Search for the cell housing the specified text and yield its [X, Y] center coordinate. 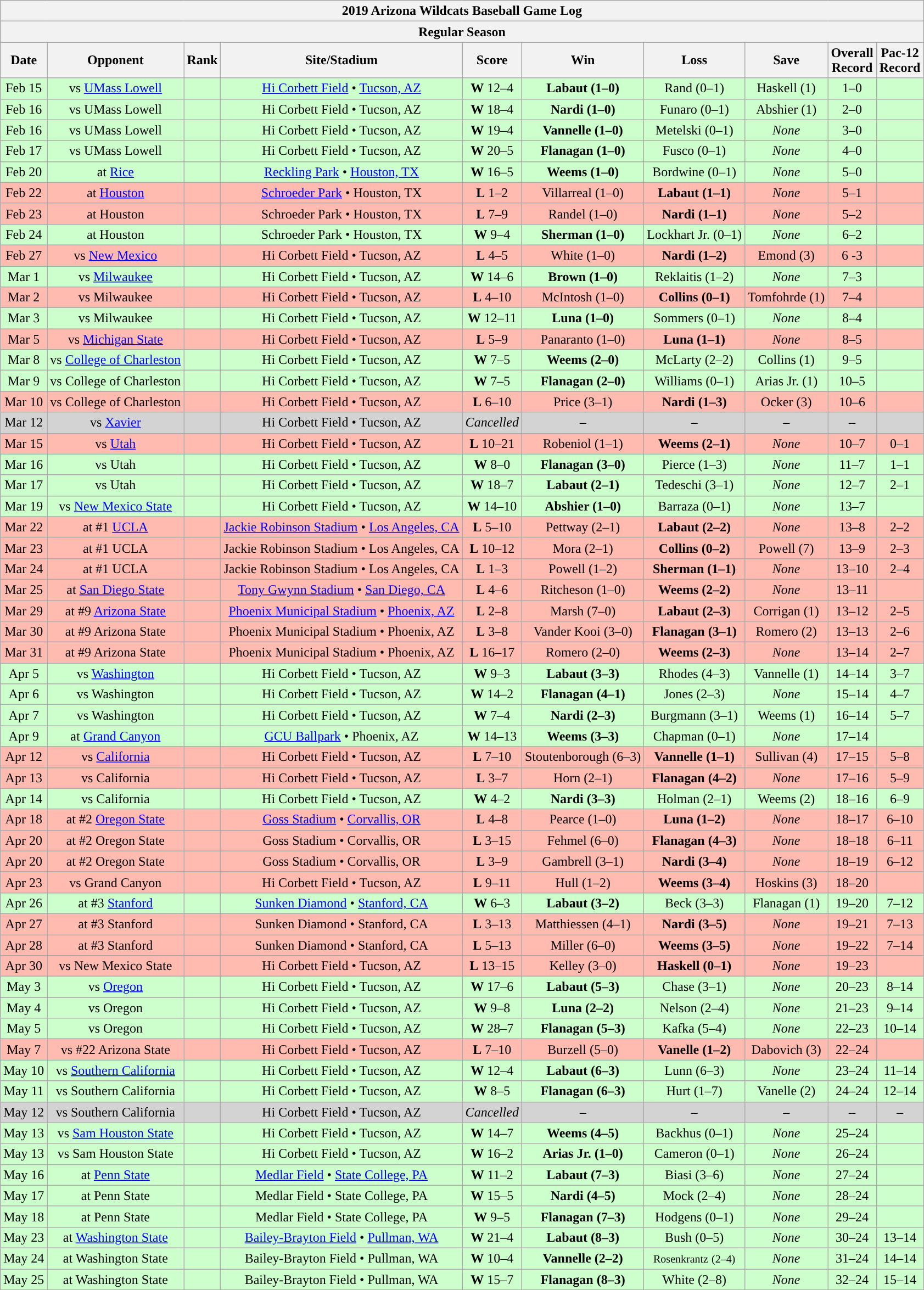
Collins (0–2) [695, 548]
Apr 28 [24, 945]
4–7 [900, 694]
Apr 26 [24, 903]
10–14 [900, 1029]
6–11 [900, 840]
9–5 [852, 360]
Ocker (3) [786, 402]
Romero (2–0) [583, 653]
Flanagan (2–0) [583, 381]
GCU Ballpark • Phoenix, AZ [341, 736]
W 17–6 [492, 987]
Romero (2) [786, 632]
Labaut (1–1) [695, 193]
McLarty (2–2) [695, 360]
L 2–8 [492, 611]
Dabovich (3) [786, 1050]
Save [786, 60]
Mar 24 [24, 569]
Vannelle (1) [786, 674]
Mar 12 [24, 423]
Labaut (8–3) [583, 1237]
Collins (0–1) [695, 298]
Panaranto (1–0) [583, 339]
Hull (1–2) [583, 882]
Weems (1) [786, 715]
Apr 5 [24, 674]
Sherman (1–0) [583, 234]
L 4–10 [492, 298]
Labaut (7–3) [583, 1175]
3–0 [852, 130]
Weems (4–5) [583, 1133]
13–13 [852, 632]
19–21 [852, 924]
Labaut (2–1) [583, 485]
7–14 [900, 945]
W 14–13 [492, 736]
Pierce (1–3) [695, 464]
Weems (3–3) [583, 736]
Mar 23 [24, 548]
May 17 [24, 1196]
Mar 15 [24, 444]
7–3 [852, 276]
Williams (0–1) [695, 381]
Mar 30 [24, 632]
5–1 [852, 193]
Robeniol (1–1) [583, 444]
6–2 [852, 234]
Marsh (7–0) [583, 611]
Mar 3 [24, 318]
Apr 7 [24, 715]
10–5 [852, 381]
18–16 [852, 799]
L 4–6 [492, 590]
Villarreal (1–0) [583, 193]
6–10 [900, 820]
May 25 [24, 1280]
Arias Jr. (1) [786, 381]
2–5 [900, 611]
L 1–3 [492, 569]
Flanagan (4–1) [583, 694]
May 3 [24, 987]
Sullivan (4) [786, 757]
Labaut (5–3) [583, 987]
W 14–7 [492, 1133]
6 -3 [852, 255]
5–9 [900, 778]
Chapman (0–1) [695, 736]
2019 Arizona Wildcats Baseball Game Log [462, 11]
Emond (3) [786, 255]
17–16 [852, 778]
13–12 [852, 611]
Pearce (1–0) [583, 820]
Feb 24 [24, 234]
at San Diego State [115, 590]
Flanagan (3–1) [695, 632]
29–24 [852, 1216]
Nelson (2–4) [695, 1008]
11–14 [900, 1070]
Vannelle (1–1) [695, 757]
L 3–15 [492, 840]
May 5 [24, 1029]
Kelley (3–0) [583, 966]
Date [24, 60]
OverallRecord [852, 60]
Barraza (0–1) [695, 506]
Backhus (0–1) [695, 1133]
26–24 [852, 1154]
30–24 [852, 1237]
Mar 2 [24, 298]
W 15–5 [492, 1196]
W 16–5 [492, 172]
Vanelle (1–2) [695, 1050]
Weems (2) [786, 799]
13–10 [852, 569]
17–14 [852, 736]
W 16–2 [492, 1154]
W 11–2 [492, 1175]
23–24 [852, 1070]
L 5–10 [492, 527]
vs #22 Arizona State [115, 1050]
7–13 [900, 924]
16–14 [852, 715]
Flanagan (6–3) [583, 1091]
Luna (1–1) [695, 339]
L 4–8 [492, 820]
Score [492, 60]
Price (3–1) [583, 402]
May 11 [24, 1091]
Mora (2–1) [583, 548]
Nardi (4–5) [583, 1196]
Collins (1) [786, 360]
Burzell (5–0) [583, 1050]
Apr 18 [24, 820]
Hodgens (0–1) [695, 1216]
L 9–11 [492, 882]
1–1 [900, 464]
W 9–4 [492, 234]
Abshier (1–0) [583, 506]
L 10–21 [492, 444]
vs Grand Canyon [115, 882]
Apr 13 [24, 778]
Flanagan (4–3) [695, 840]
L 3–7 [492, 778]
W 6–3 [492, 903]
at Grand Canyon [115, 736]
13–7 [852, 506]
13–9 [852, 548]
Weems (2–1) [695, 444]
5–0 [852, 172]
Jones (2–3) [695, 694]
Win [583, 60]
Chase (3–1) [695, 987]
Apr 12 [24, 757]
Apr 6 [24, 694]
18–18 [852, 840]
Weems (3–5) [695, 945]
Nardi (1–2) [695, 255]
2–3 [900, 548]
5–7 [900, 715]
L 7–9 [492, 214]
Flanagan (1) [786, 903]
Kafka (5–4) [695, 1029]
32–24 [852, 1280]
8–14 [900, 987]
18–20 [852, 882]
Labaut (1–0) [583, 88]
Cameron (0–1) [695, 1154]
W 18–7 [492, 485]
May 12 [24, 1112]
L 5–9 [492, 339]
May 4 [24, 1008]
vs New Mexico [115, 255]
21–23 [852, 1008]
May 23 [24, 1237]
Burgmann (3–1) [695, 715]
W 10–4 [492, 1258]
24–24 [852, 1091]
Metelski (0–1) [695, 130]
22–23 [852, 1029]
Matthiessen (4–1) [583, 924]
6–12 [900, 861]
10–7 [852, 444]
Vanelle (2) [786, 1091]
19–22 [852, 945]
L 16–17 [492, 653]
Fusco (0–1) [695, 151]
2–4 [900, 569]
L 5–13 [492, 945]
Stoutenborough (6–3) [583, 757]
Biasi (3–6) [695, 1175]
Reckling Park • Houston, TX [341, 172]
Nardi (3–3) [583, 799]
Labaut (6–3) [583, 1070]
Holman (2–1) [695, 799]
28–24 [852, 1196]
May 18 [24, 1216]
Mock (2–4) [695, 1196]
Mar 16 [24, 464]
Feb 27 [24, 255]
May 7 [24, 1050]
W 12–11 [492, 318]
Mar 19 [24, 506]
2–1 [900, 485]
Apr 30 [24, 966]
Vannelle (1–0) [583, 130]
6–9 [900, 799]
25–24 [852, 1133]
Powell (7) [786, 548]
27–24 [852, 1175]
Mar 10 [24, 402]
2–6 [900, 632]
Mar 9 [24, 381]
Mar 29 [24, 611]
L 6–10 [492, 402]
Flanagan (7–3) [583, 1216]
W 4–2 [492, 799]
W 18–4 [492, 109]
W 9–3 [492, 674]
L 13–15 [492, 966]
Funaro (0–1) [695, 109]
4–0 [852, 151]
W 15–7 [492, 1280]
31–24 [852, 1258]
Flanagan (3–0) [583, 464]
White (1–0) [583, 255]
11–7 [852, 464]
Corrigan (1) [786, 611]
7–12 [900, 903]
L 10–12 [492, 548]
Rand (0–1) [695, 88]
Beck (3–3) [695, 903]
Randel (1–0) [583, 214]
May 16 [24, 1175]
Feb 22 [24, 193]
3–7 [900, 674]
7–4 [852, 298]
12–7 [852, 485]
Nardi (3–5) [695, 924]
W 14–2 [492, 694]
Flanagan (4–2) [695, 778]
2–7 [900, 653]
Feb 15 [24, 88]
L 1–2 [492, 193]
19–23 [852, 966]
8–4 [852, 318]
13–8 [852, 527]
1–0 [852, 88]
Mar 31 [24, 653]
Labaut (3–3) [583, 674]
Tony Gwynn Stadium • San Diego, CA [341, 590]
Labaut (2–2) [695, 527]
Bush (0–5) [695, 1237]
W 14–10 [492, 506]
W 19–4 [492, 130]
Rank [202, 60]
20–23 [852, 987]
Flanagan (8–3) [583, 1280]
Tedeschi (3–1) [695, 485]
Powell (1–2) [583, 569]
Loss [695, 60]
Horn (2–1) [583, 778]
Lunn (6–3) [695, 1070]
May 24 [24, 1258]
Tomfohrde (1) [786, 298]
Vander Kooi (3–0) [583, 632]
Fehmel (6–0) [583, 840]
Weems (2–0) [583, 360]
19–20 [852, 903]
Lockhart Jr. (0–1) [695, 234]
2–0 [852, 109]
Haskell (0–1) [695, 966]
Rhodes (4–3) [695, 674]
Sommers (0–1) [695, 318]
5–2 [852, 214]
Nardi (2–3) [583, 715]
Luna (1–2) [695, 820]
Apr 23 [24, 882]
Rosenkrantz (2–4) [695, 1258]
Nardi (3–4) [695, 861]
Mar 22 [24, 527]
Site/Stadium [341, 60]
Flanagan (5–3) [583, 1029]
Opponent [115, 60]
Abshier (1) [786, 109]
Hoskins (3) [786, 882]
Apr 14 [24, 799]
Pac-12Record [900, 60]
Bordwine (0–1) [695, 172]
Mar 1 [24, 276]
Feb 23 [24, 214]
Sherman (1–1) [695, 569]
vs Michigan State [115, 339]
Mar 17 [24, 485]
12–14 [900, 1091]
L 4–5 [492, 255]
Hurt (1–7) [695, 1091]
Miller (6–0) [583, 945]
Flanagan (1–0) [583, 151]
17–15 [852, 757]
9–14 [900, 1008]
0–1 [900, 444]
L 3–8 [492, 632]
Labaut (2–3) [695, 611]
L 3–13 [492, 924]
W 14–6 [492, 276]
Mar 8 [24, 360]
Gambrell (3–1) [583, 861]
5–8 [900, 757]
22–24 [852, 1050]
Nardi (1–0) [583, 109]
Ritcheson (1–0) [583, 590]
May 10 [24, 1070]
Weems (2–2) [695, 590]
Nardi (1–1) [695, 214]
10–6 [852, 402]
Haskell (1) [786, 88]
Weems (1–0) [583, 172]
Arias Jr. (1–0) [583, 1154]
at Rice [115, 172]
13–11 [852, 590]
W 9–5 [492, 1216]
Labaut (3–2) [583, 903]
W 7–4 [492, 715]
W 28–7 [492, 1029]
W 9–8 [492, 1008]
Regular Season [462, 32]
L 3–9 [492, 861]
vs Xavier [115, 423]
18–17 [852, 820]
Apr 27 [24, 924]
Reklaitis (1–2) [695, 276]
Weems (3–4) [695, 882]
Feb 20 [24, 172]
Pettway (2–1) [583, 527]
Brown (1–0) [583, 276]
Mar 5 [24, 339]
W 20–5 [492, 151]
2–2 [900, 527]
Mar 25 [24, 590]
White (2–8) [695, 1280]
8–5 [852, 339]
W 8–5 [492, 1091]
McIntosh (1–0) [583, 298]
W 8–0 [492, 464]
18–19 [852, 861]
Feb 17 [24, 151]
Weems (2–3) [695, 653]
Luna (2–2) [583, 1008]
Vannelle (2–2) [583, 1258]
Luna (1–0) [583, 318]
W 21–4 [492, 1237]
Nardi (1–3) [695, 402]
Apr 9 [24, 736]
